Capture the cell that displays the provided text and extract its [x, y] central coordinate. 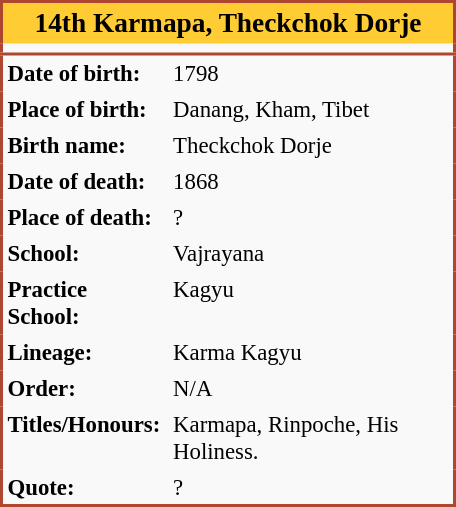
Date of death: [86, 182]
Titles/Honours: [86, 438]
Place of death: [86, 218]
Theckchok Dorje [312, 146]
Danang, Kham, Tibet [312, 110]
Kagyu [312, 304]
Lineage: [86, 352]
1798 [312, 73]
Vajrayana [312, 254]
School: [86, 254]
Karma Kagyu [312, 352]
Quote: [86, 488]
Date of birth: [86, 73]
Order: [86, 388]
Birth name: [86, 146]
Practice School: [86, 304]
14th Karmapa, Theckchok Dorje [228, 23]
N/A [312, 388]
Karmapa, Rinpoche, His Holiness. [312, 438]
Place of birth: [86, 110]
1868 [312, 182]
